Capture the cell that displays the provided text and extract its [X, Y] central coordinate. 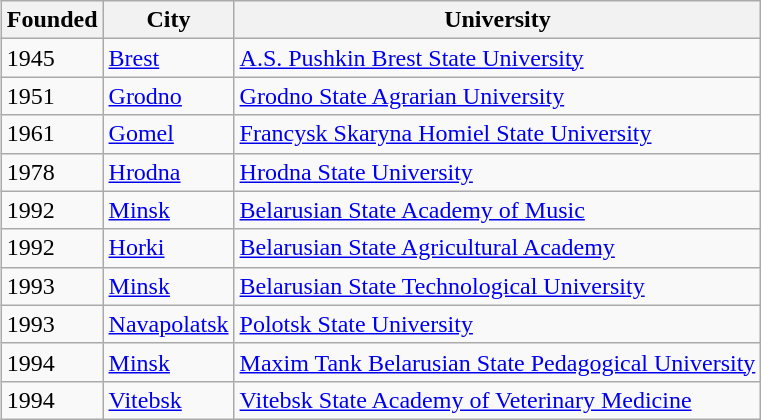
Hrodna State University [498, 172]
1978 [52, 172]
Belarusian State Agricultural Academy [498, 248]
Grodno [168, 96]
1961 [52, 134]
Maxim Tank Belarusian State Pedagogical University [498, 362]
Gomel [168, 134]
Belarusian State Academy of Music [498, 210]
Brest [168, 58]
1951 [52, 96]
City [168, 20]
Horki [168, 248]
1945 [52, 58]
Vitebsk [168, 400]
Hrodna [168, 172]
Polotsk State University [498, 324]
Francysk Skaryna Homiel State University [498, 134]
A.S. Pushkin Brest State University [498, 58]
Founded [52, 20]
Vitebsk State Academy of Veterinary Medicine [498, 400]
University [498, 20]
Navapolatsk [168, 324]
Grodno State Agrarian University [498, 96]
Belarusian State Technological University [498, 286]
